Extract the [x, y] coordinate from the center of the cell holding the provided text.  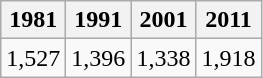
1,396 [98, 58]
1981 [34, 20]
2011 [228, 20]
1991 [98, 20]
2001 [164, 20]
1,338 [164, 58]
1,527 [34, 58]
1,918 [228, 58]
